Detect which cell encompasses the target text, then output its (x, y) center coordinate. 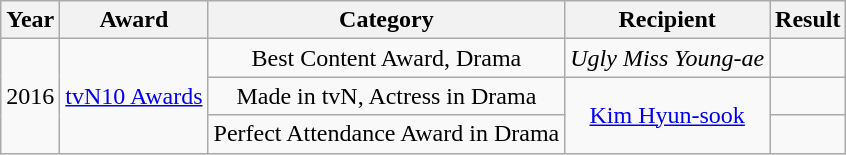
2016 (30, 96)
Made in tvN, Actress in Drama (386, 96)
Ugly Miss Young-ae (668, 58)
tvN10 Awards (134, 96)
Kim Hyun-sook (668, 115)
Perfect Attendance Award in Drama (386, 134)
Category (386, 20)
Result (808, 20)
Recipient (668, 20)
Award (134, 20)
Year (30, 20)
Best Content Award, Drama (386, 58)
